For the text-containing cell, return its midpoint in (X, Y) coordinate format. 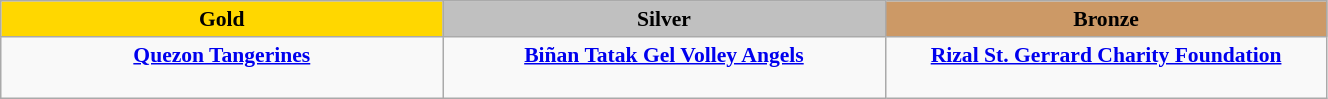
Bronze (1106, 19)
Rizal St. Gerrard Charity Foundation (1106, 68)
Biñan Tatak Gel Volley Angels (664, 68)
Quezon Tangerines (222, 68)
Gold (222, 19)
Silver (664, 19)
